Output the (x, y) coordinate of the center of the cell containing the given text.  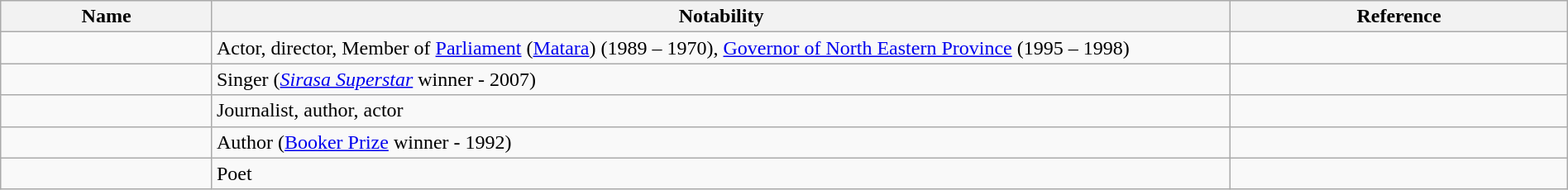
Author (Booker Prize winner - 1992) (721, 142)
Journalist, author, actor (721, 111)
Reference (1399, 17)
Actor, director, Member of Parliament (Matara) (1989 – 1970), Governor of North Eastern Province (1995 – 1998) (721, 48)
Notability (721, 17)
Name (107, 17)
Poet (721, 173)
Singer (Sirasa Superstar winner - 2007) (721, 79)
